Search for the cell housing the specified text and yield its [x, y] center coordinate. 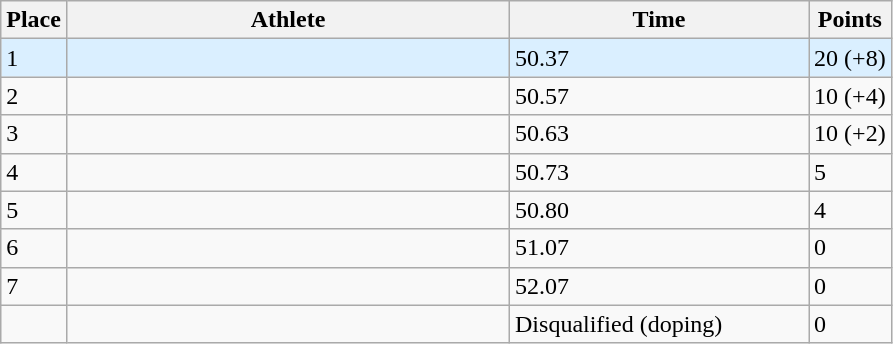
50.73 [660, 172]
50.57 [660, 96]
10 (+2) [850, 134]
10 (+4) [850, 96]
20 (+8) [850, 58]
6 [34, 248]
Points [850, 20]
3 [34, 134]
51.07 [660, 248]
52.07 [660, 286]
Place [34, 20]
Athlete [288, 20]
50.63 [660, 134]
50.37 [660, 58]
50.80 [660, 210]
Time [660, 20]
1 [34, 58]
Disqualified (doping) [660, 324]
2 [34, 96]
7 [34, 286]
